Extract the (x, y) coordinate from the center of the cell holding the provided text.  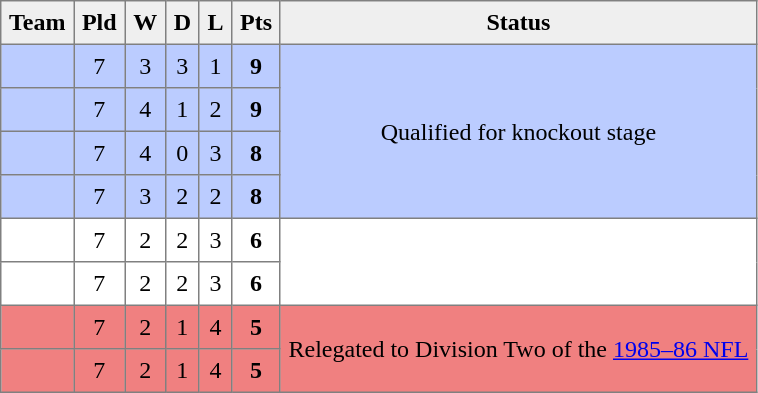
L (216, 23)
W (145, 23)
Pts (256, 23)
Relegated to Division Two of the 1985–86 NFL (518, 348)
Qualified for knockout stage (518, 131)
D (182, 23)
0 (182, 153)
Pld (100, 23)
Status (518, 23)
Team (38, 23)
